From the cell containing the given text, extract its center point as [x, y] coordinate. 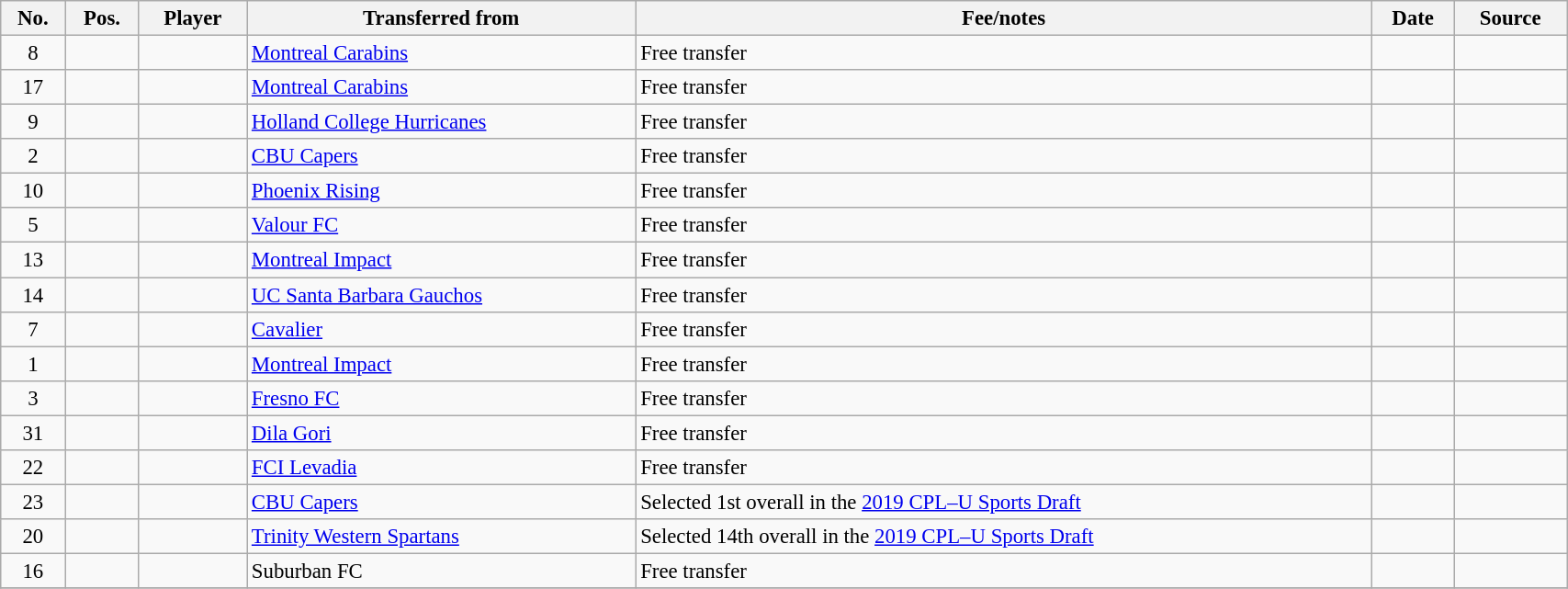
FCI Levadia [441, 468]
3 [33, 398]
2 [33, 156]
10 [33, 191]
23 [33, 502]
Cavalier [441, 329]
9 [33, 122]
20 [33, 537]
7 [33, 329]
Selected 1st overall in the 2019 CPL–U Sports Draft [1004, 502]
Trinity Western Spartans [441, 537]
1 [33, 364]
8 [33, 53]
17 [33, 87]
Transferred from [441, 18]
Holland College Hurricanes [441, 122]
13 [33, 260]
Fee/notes [1004, 18]
31 [33, 433]
Player [193, 18]
22 [33, 468]
14 [33, 295]
Valour FC [441, 225]
5 [33, 225]
Pos. [102, 18]
Phoenix Rising [441, 191]
Fresno FC [441, 398]
Date [1413, 18]
No. [33, 18]
Suburban FC [441, 571]
Dila Gori [441, 433]
16 [33, 571]
Selected 14th overall in the 2019 CPL–U Sports Draft [1004, 537]
Source [1510, 18]
UC Santa Barbara Gauchos [441, 295]
